Output the (X, Y) coordinate of the center of the cell containing the given text.  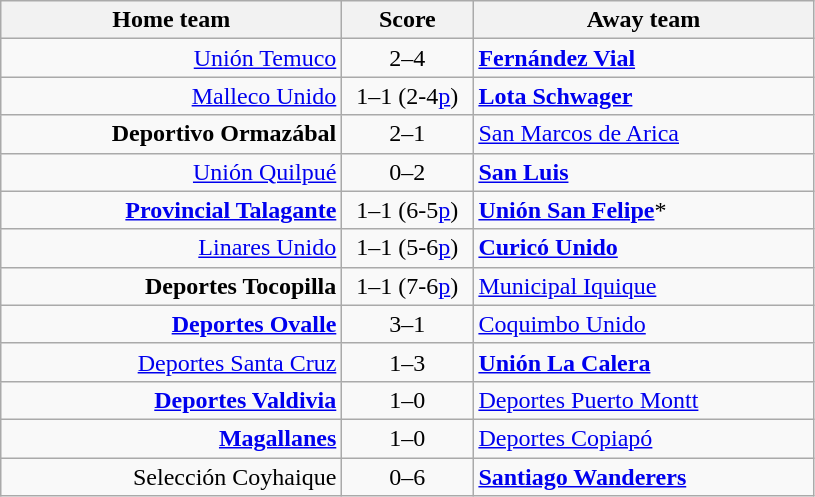
Municipal Iquique (644, 286)
1–1 (2-4p) (408, 96)
Curicó Unido (644, 248)
Home team (172, 20)
Deportes Puerto Montt (644, 400)
San Luis (644, 172)
Deportes Copiapó (644, 438)
Malleco Unido (172, 96)
2–4 (408, 58)
1–1 (5-6p) (408, 248)
Deportes Valdivia (172, 400)
Magallanes (172, 438)
Santiago Wanderers (644, 477)
Fernández Vial (644, 58)
Unión Temuco (172, 58)
Away team (644, 20)
Deportivo Ormazábal (172, 134)
Deportes Tocopilla (172, 286)
Deportes Ovalle (172, 324)
1–1 (6-5p) (408, 210)
Score (408, 20)
3–1 (408, 324)
Selección Coyhaique (172, 477)
Unión San Felipe* (644, 210)
Deportes Santa Cruz (172, 362)
San Marcos de Arica (644, 134)
Linares Unido (172, 248)
Coquimbo Unido (644, 324)
0–2 (408, 172)
1–1 (7-6p) (408, 286)
2–1 (408, 134)
1–3 (408, 362)
Unión Quilpué (172, 172)
Lota Schwager (644, 96)
0–6 (408, 477)
Provincial Talagante (172, 210)
Unión La Calera (644, 362)
